Detect which cell encompasses the target text, then output its (x, y) center coordinate. 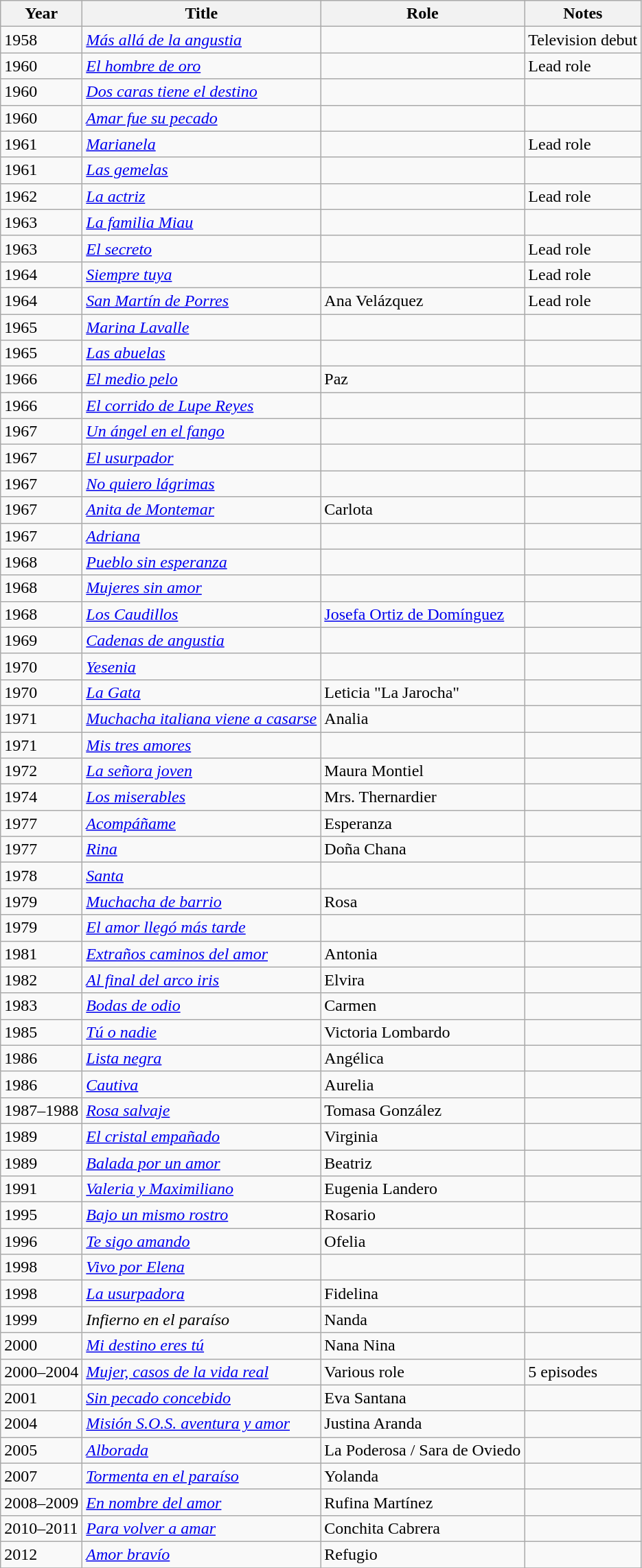
5 episodes (583, 1372)
2007 (41, 1476)
Amar fue su pecado (202, 118)
Misión S.O.S. aventura y amor (202, 1424)
Infierno en el paraíso (202, 1320)
Mi destino eres tú (202, 1346)
1962 (41, 196)
Un ángel en el fango (202, 432)
Tú o nadie (202, 1032)
Angélica (423, 1058)
Analia (423, 718)
Refugio (423, 1554)
Más allá de la angustia (202, 40)
1999 (41, 1320)
Rufina Martínez (423, 1502)
2004 (41, 1424)
Dos caras tiene el destino (202, 92)
Vivo por Elena (202, 1267)
Year (41, 14)
Extraños caminos del amor (202, 954)
El medio pelo (202, 379)
Marina Lavalle (202, 327)
1958 (41, 40)
Rina (202, 850)
El secreto (202, 248)
Victoria Lombardo (423, 1032)
1982 (41, 980)
Marianela (202, 144)
1972 (41, 771)
Yolanda (423, 1476)
2005 (41, 1450)
Valeria y Maximiliano (202, 1189)
1983 (41, 1006)
Lista negra (202, 1058)
Esperanza (423, 823)
1969 (41, 640)
Muchacha de barrio (202, 902)
Doña Chana (423, 850)
La actriz (202, 196)
Para volver a amar (202, 1528)
Amor bravío (202, 1554)
2000 (41, 1346)
Las abuelas (202, 353)
Los miserables (202, 797)
Bajo un mismo rostro (202, 1215)
Tomasa González (423, 1110)
Muchacha italiana viene a casarse (202, 718)
Aurelia (423, 1084)
Cautiva (202, 1084)
El amor llegó más tarde (202, 928)
El usurpador (202, 458)
Elvira (423, 980)
Al final del arco iris (202, 980)
No quiero lágrimas (202, 484)
La familia Miau (202, 222)
Rosario (423, 1215)
Rosa salvaje (202, 1110)
Te sigo amando (202, 1241)
Pueblo sin esperanza (202, 562)
Cadenas de angustia (202, 640)
1985 (41, 1032)
Mis tres amores (202, 745)
Adriana (202, 536)
2001 (41, 1398)
Role (423, 14)
1995 (41, 1215)
Yesenia (202, 666)
Notes (583, 14)
Mujeres sin amor (202, 588)
Balada por un amor (202, 1163)
La Gata (202, 692)
Josefa Ortiz de Domínguez (423, 614)
Mujer, casos de la vida real (202, 1372)
Ofelia (423, 1241)
El cristal empañado (202, 1136)
Maura Montiel (423, 771)
Santa (202, 876)
1991 (41, 1189)
Siempre tuya (202, 274)
La Poderosa / Sara de Oviedo (423, 1450)
La usurpadora (202, 1294)
Nana Nina (423, 1346)
Antonia (423, 954)
Television debut (583, 40)
Conchita Cabrera (423, 1528)
1978 (41, 876)
Sin pecado concebido (202, 1398)
Eugenia Landero (423, 1189)
1996 (41, 1241)
Leticia "La Jarocha" (423, 692)
1981 (41, 954)
El corrido de Lupe Reyes (202, 406)
La señora joven (202, 771)
Anita de Montemar (202, 510)
El hombre de oro (202, 66)
Mrs. Thernardier (423, 797)
2000–2004 (41, 1372)
Justina Aranda (423, 1424)
Paz (423, 379)
Carlota (423, 510)
1987–1988 (41, 1110)
2010–2011 (41, 1528)
Los Caudillos (202, 614)
Rosa (423, 902)
Nanda (423, 1320)
2008–2009 (41, 1502)
Fidelina (423, 1294)
2012 (41, 1554)
Acompáñame (202, 823)
Bodas de odio (202, 1006)
Ana Velázquez (423, 301)
Eva Santana (423, 1398)
Beatriz (423, 1163)
Carmen (423, 1006)
1974 (41, 797)
Title (202, 14)
En nombre del amor (202, 1502)
Virginia (423, 1136)
Las gemelas (202, 170)
Alborada (202, 1450)
Tormenta en el paraíso (202, 1476)
San Martín de Porres (202, 301)
Various role (423, 1372)
